Determine the [x, y] coordinate at the center of the cell enclosing the given text.  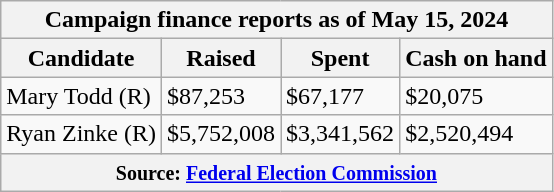
$2,520,494 [476, 134]
$3,341,562 [340, 134]
Raised [220, 58]
Mary Todd (R) [82, 96]
Source: Federal Election Commission [276, 172]
$5,752,008 [220, 134]
$87,253 [220, 96]
$20,075 [476, 96]
Candidate [82, 58]
Spent [340, 58]
$67,177 [340, 96]
Cash on hand [476, 58]
Campaign finance reports as of May 15, 2024 [276, 20]
Ryan Zinke (R) [82, 134]
